For the text-containing cell, return its midpoint in (x, y) coordinate format. 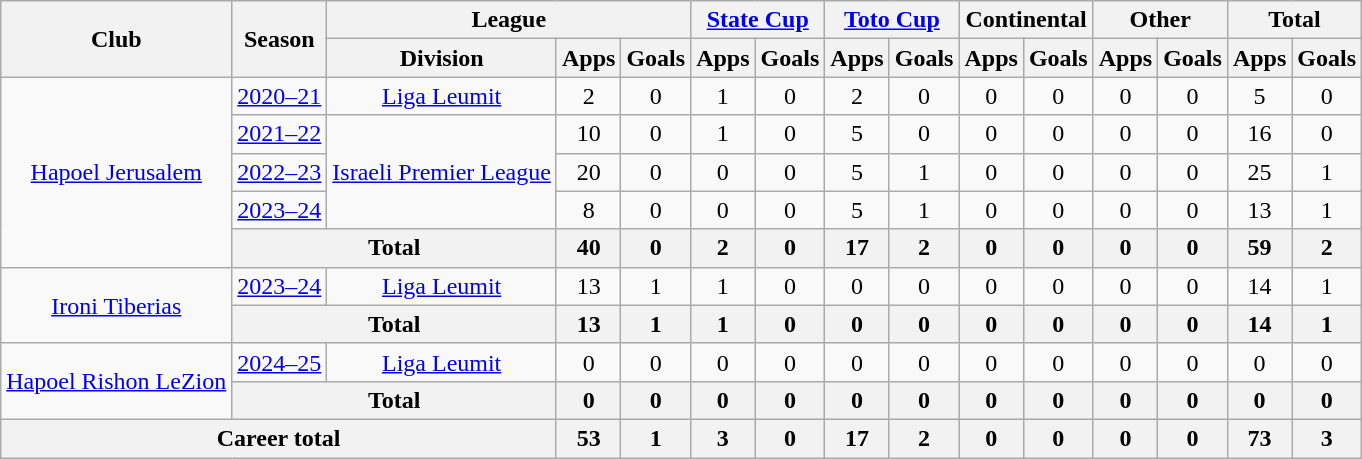
8 (588, 210)
40 (588, 248)
Hapoel Rishon LeZion (116, 381)
Hapoel Jerusalem (116, 172)
73 (1259, 438)
Toto Cup (892, 20)
53 (588, 438)
Division (442, 58)
Continental (1026, 20)
Season (280, 39)
Other (1160, 20)
Ironi Tiberias (116, 305)
2022–23 (280, 172)
25 (1259, 172)
League (509, 20)
Israeli Premier League (442, 172)
59 (1259, 248)
16 (1259, 134)
State Cup (758, 20)
10 (588, 134)
2021–22 (280, 134)
2020–21 (280, 96)
Career total (279, 438)
20 (588, 172)
Club (116, 39)
2024–25 (280, 362)
